Pinpoint the cell where the given text exists, returning its [X, Y] midpoint coordinate. 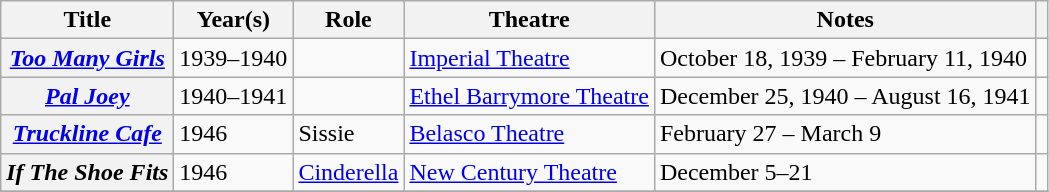
Role [348, 20]
Belasco Theatre [530, 134]
Pal Joey [88, 96]
1940–1941 [234, 96]
December 25, 1940 – August 16, 1941 [845, 96]
1939–1940 [234, 58]
Truckline Cafe [88, 134]
December 5–21 [845, 172]
Too Many Girls [88, 58]
Notes [845, 20]
Sissie [348, 134]
Theatre [530, 20]
Title [88, 20]
February 27 – March 9 [845, 134]
Ethel Barrymore Theatre [530, 96]
If The Shoe Fits [88, 172]
Cinderella [348, 172]
Year(s) [234, 20]
October 18, 1939 – February 11, 1940 [845, 58]
New Century Theatre [530, 172]
Imperial Theatre [530, 58]
